Output the [X, Y] coordinate of the center of the cell containing the given text.  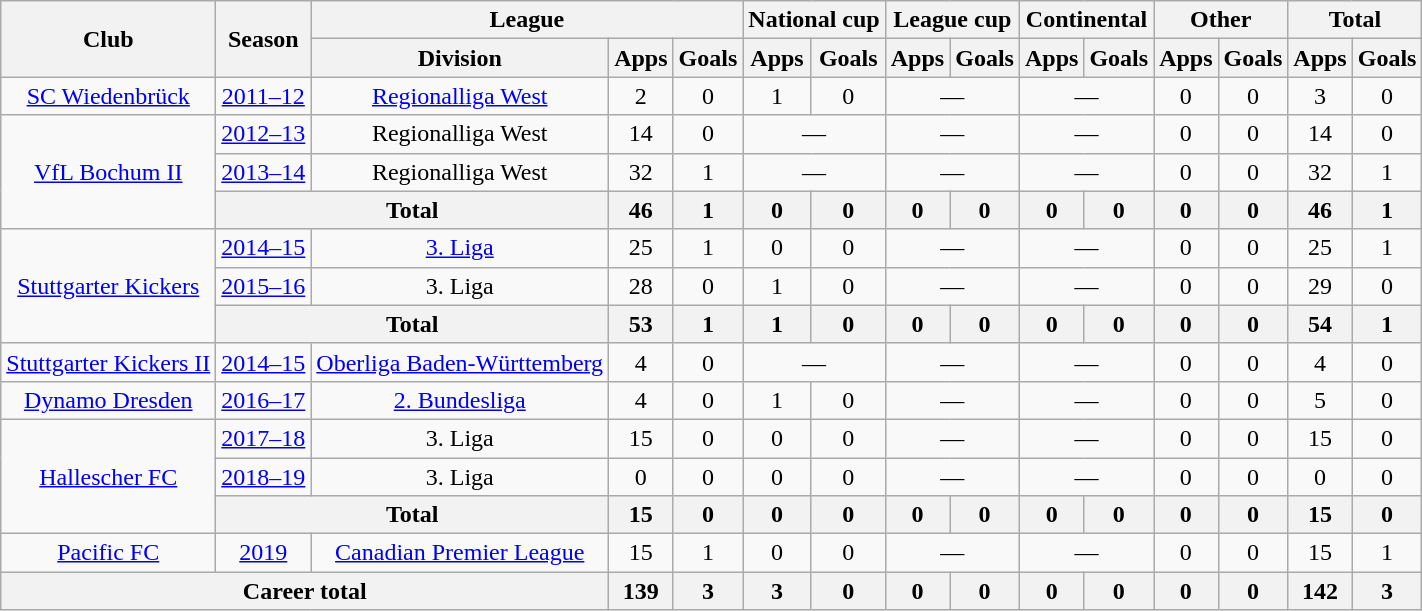
VfL Bochum II [108, 172]
2 [641, 96]
142 [1320, 591]
53 [641, 324]
Other [1221, 20]
Club [108, 39]
2017–18 [264, 438]
League cup [952, 20]
Season [264, 39]
29 [1320, 286]
Hallescher FC [108, 476]
2016–17 [264, 400]
National cup [814, 20]
Stuttgarter Kickers [108, 286]
2013–14 [264, 172]
5 [1320, 400]
Oberliga Baden-Württemberg [460, 362]
2018–19 [264, 477]
Continental [1086, 20]
2019 [264, 553]
Pacific FC [108, 553]
28 [641, 286]
139 [641, 591]
SC Wiedenbrück [108, 96]
Dynamo Dresden [108, 400]
54 [1320, 324]
2015–16 [264, 286]
League [527, 20]
Stuttgarter Kickers II [108, 362]
2. Bundesliga [460, 400]
2012–13 [264, 134]
Division [460, 58]
Career total [305, 591]
Canadian Premier League [460, 553]
2011–12 [264, 96]
